Provide the [X, Y] coordinate of the cell's center where the given text is located.  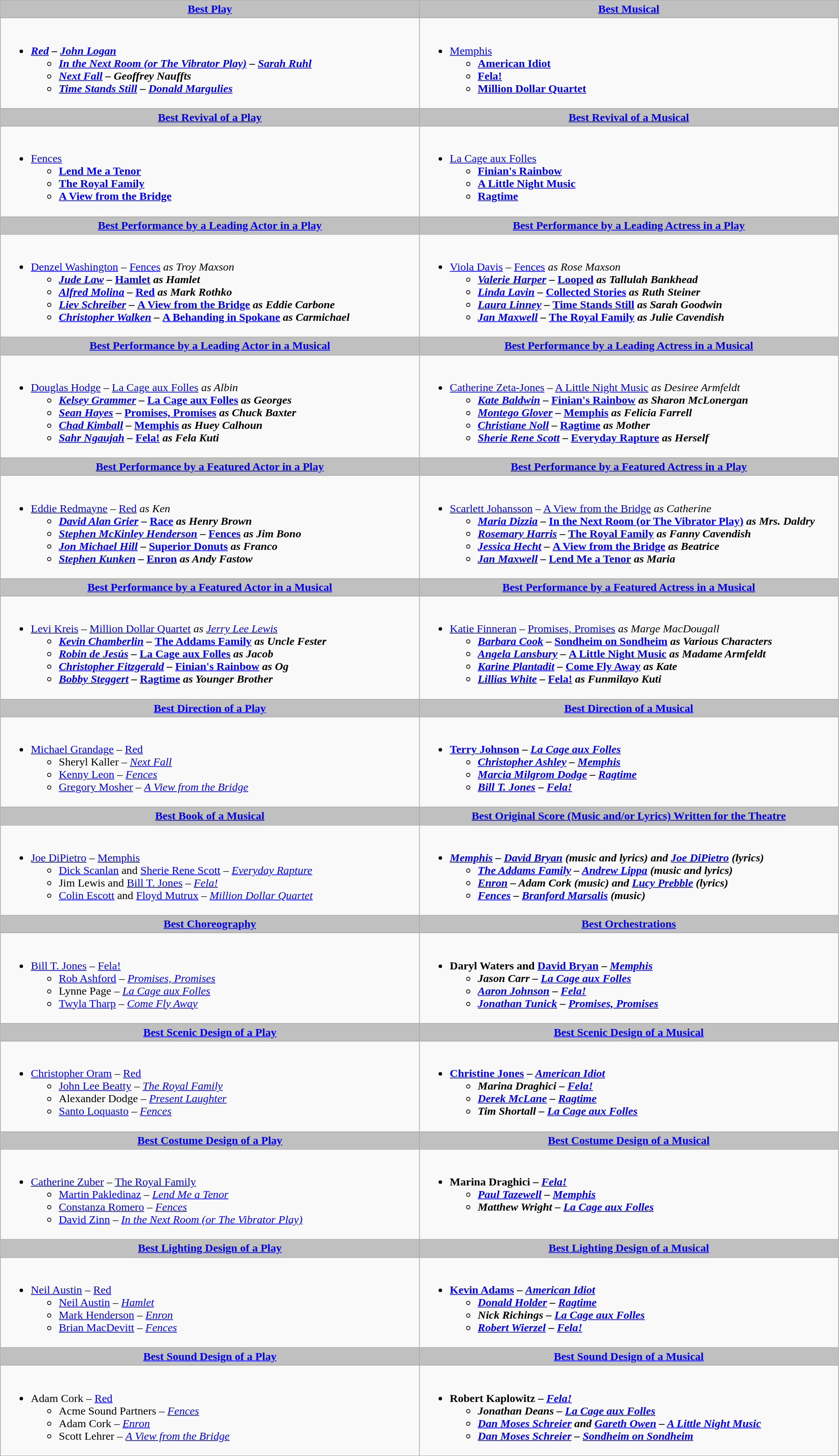
Best Performance by a Featured Actress in a Play [629, 467]
Best Revival of a Musical [629, 117]
Bill T. Jones – Fela!Rob Ashford – Promises, PromisesLynne Page – La Cage aux FollesTwyla Tharp – Come Fly Away [210, 978]
Best Costume Design of a Play [210, 1140]
Best Lighting Design of a Musical [629, 1248]
Best Play [210, 9]
Daryl Waters and David Bryan – MemphisJason Carr – La Cage aux FollesAaron Johnson – Fela!Jonathan Tunick – Promises, Promises [629, 978]
Best Choreography [210, 924]
Best Revival of a Play [210, 117]
Best Performance by a Leading Actor in a Musical [210, 346]
Best Direction of a Play [210, 708]
Best Musical [629, 9]
Christine Jones – American IdiotMarina Draghici – Fela!Derek McLane – RagtimeTim Shortall – La Cage aux Folles [629, 1086]
Catherine Zuber – The Royal FamilyMartin Pakledinaz – Lend Me a TenorConstanza Romero – FencesDavid Zinn – In the Next Room (or The Vibrator Play) [210, 1194]
Best Sound Design of a Play [210, 1356]
Best Sound Design of a Musical [629, 1356]
Best Original Score (Music and/or Lyrics) Written for the Theatre [629, 816]
Best Lighting Design of a Play [210, 1248]
Best Book of a Musical [210, 816]
FencesLend Me a TenorThe Royal FamilyA View from the Bridge [210, 171]
Best Performance by a Featured Actor in a Musical [210, 587]
Best Costume Design of a Musical [629, 1140]
Adam Cork – RedAcme Sound Partners – FencesAdam Cork – EnronScott Lehrer – A View from the Bridge [210, 1410]
Christopher Oram – RedJohn Lee Beatty – The Royal FamilyAlexander Dodge – Present LaughterSanto Loquasto – Fences [210, 1086]
Best Scenic Design of a Musical [629, 1032]
Best Performance by a Leading Actor in a Play [210, 225]
Best Orchestrations [629, 924]
Michael Grandage – RedSheryl Kaller – Next FallKenny Leon – FencesGregory Mosher – A View from the Bridge [210, 762]
Neil Austin – RedNeil Austin – HamletMark Henderson – EnronBrian MacDevitt – Fences [210, 1302]
La Cage aux FollesFinian's RainbowA Little Night MusicRagtime [629, 171]
Best Performance by a Leading Actress in a Musical [629, 346]
Marina Draghici – Fela!Paul Tazewell – MemphisMatthew Wright – La Cage aux Folles [629, 1194]
Red – John LoganIn the Next Room (or The Vibrator Play) – Sarah RuhlNext Fall – Geoffrey NaufftsTime Stands Still – Donald Margulies [210, 63]
MemphisAmerican IdiotFela!Million Dollar Quartet [629, 63]
Terry Johnson – La Cage aux FollesChristopher Ashley – MemphisMarcia Milgrom Dodge – RagtimeBill T. Jones – Fela! [629, 762]
Best Scenic Design of a Play [210, 1032]
Best Performance by a Leading Actress in a Play [629, 225]
Best Direction of a Musical [629, 708]
Best Performance by a Featured Actress in a Musical [629, 587]
Best Performance by a Featured Actor in a Play [210, 467]
Kevin Adams – American IdiotDonald Holder – RagtimeNick Richings – La Cage aux FollesRobert Wierzel – Fela! [629, 1302]
